Output the [X, Y] coordinate of the center of the cell containing the given text.  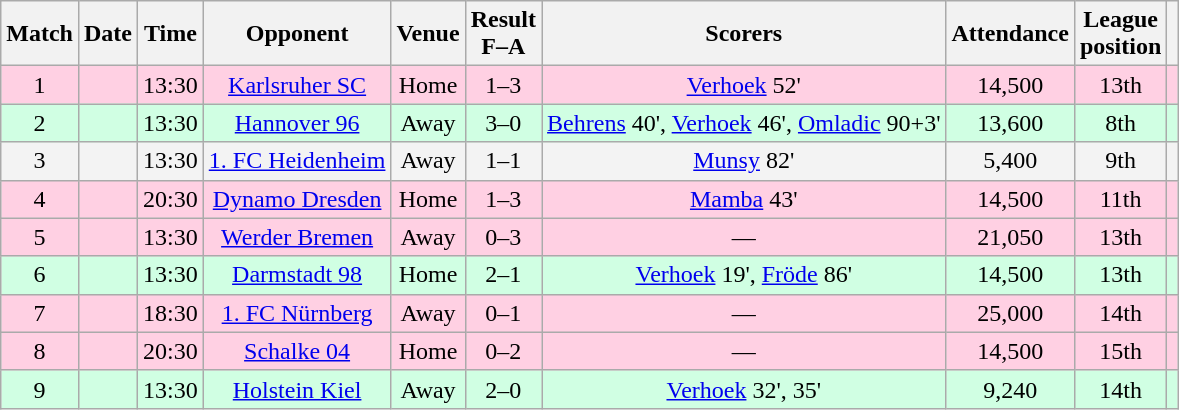
2–0 [503, 389]
8 [40, 351]
Werder Bremen [297, 237]
Hannover 96 [297, 123]
3–0 [503, 123]
9th [1120, 161]
15th [1120, 351]
Verhoek 52' [744, 85]
3 [40, 161]
9,240 [1010, 389]
1. FC Nürnberg [297, 313]
Schalke 04 [297, 351]
Attendance [1010, 34]
Munsy 82' [744, 161]
2 [40, 123]
Behrens 40', Verhoek 46', Omladic 90+3' [744, 123]
Dynamo Dresden [297, 199]
1. FC Heidenheim [297, 161]
8th [1120, 123]
1 [40, 85]
11th [1120, 199]
18:30 [171, 313]
0–2 [503, 351]
25,000 [1010, 313]
Scorers [744, 34]
Karlsruher SC [297, 85]
5 [40, 237]
Leagueposition [1120, 34]
0–1 [503, 313]
Venue [428, 34]
Date [108, 34]
Match [40, 34]
Darmstadt 98 [297, 275]
1–1 [503, 161]
21,050 [1010, 237]
Opponent [297, 34]
Time [171, 34]
Holstein Kiel [297, 389]
9 [40, 389]
Verhoek 19', Fröde 86' [744, 275]
13,600 [1010, 123]
6 [40, 275]
ResultF–A [503, 34]
0–3 [503, 237]
2–1 [503, 275]
7 [40, 313]
5,400 [1010, 161]
4 [40, 199]
Verhoek 32', 35' [744, 389]
Mamba 43' [744, 199]
